Scan for the cell matching the given text and deliver its (x, y) coordinate at center. 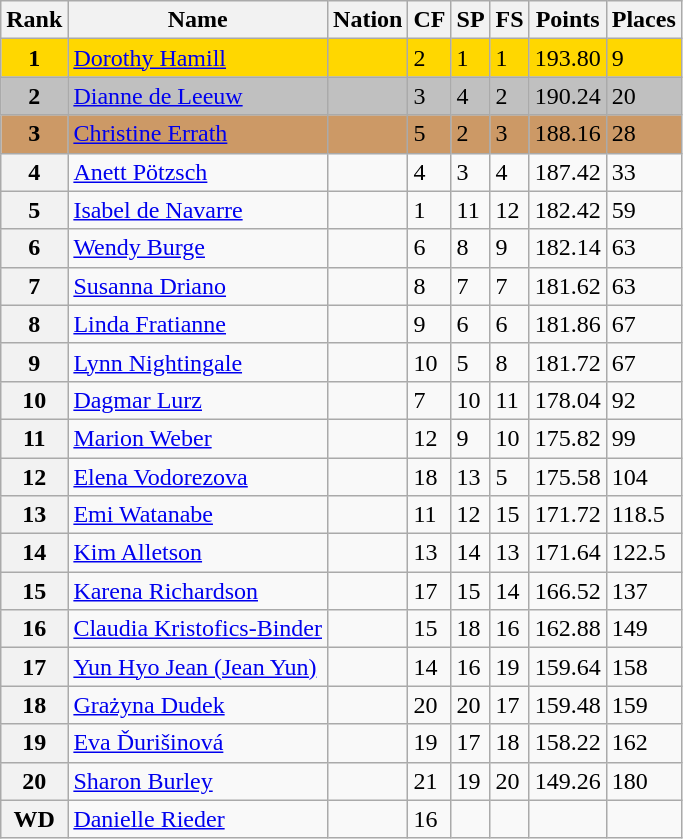
182.42 (568, 210)
149 (644, 629)
Dianne de Leeuw (198, 96)
171.72 (568, 515)
Nation (368, 20)
Anett Pötzsch (198, 172)
Kim Alletson (198, 553)
162.88 (568, 629)
158 (644, 667)
Grażyna Dudek (198, 705)
178.04 (568, 400)
Isabel de Navarre (198, 210)
171.64 (568, 553)
Claudia Kristofics-Binder (198, 629)
137 (644, 591)
Places (644, 20)
Dorothy Hamill (198, 58)
158.22 (568, 743)
188.16 (568, 134)
166.52 (568, 591)
149.26 (568, 781)
92 (644, 400)
21 (430, 781)
33 (644, 172)
Yun Hyo Jean (Jean Yun) (198, 667)
Linda Fratianne (198, 324)
159.48 (568, 705)
187.42 (568, 172)
FS (510, 20)
180 (644, 781)
59 (644, 210)
Wendy Burge (198, 248)
159 (644, 705)
WD (34, 819)
193.80 (568, 58)
159.64 (568, 667)
Karena Richardson (198, 591)
190.24 (568, 96)
28 (644, 134)
Christine Errath (198, 134)
Name (198, 20)
122.5 (644, 553)
Marion Weber (198, 438)
Lynn Nightingale (198, 362)
SP (470, 20)
181.62 (568, 286)
Elena Vodorezova (198, 477)
Danielle Rieder (198, 819)
181.86 (568, 324)
181.72 (568, 362)
Eva Ďurišinová (198, 743)
99 (644, 438)
Sharon Burley (198, 781)
Points (568, 20)
Susanna Driano (198, 286)
182.14 (568, 248)
104 (644, 477)
175.58 (568, 477)
CF (430, 20)
Emi Watanabe (198, 515)
Dagmar Lurz (198, 400)
162 (644, 743)
Rank (34, 20)
118.5 (644, 515)
175.82 (568, 438)
